Provide the [x, y] coordinate of the cell's center where the given text is located.  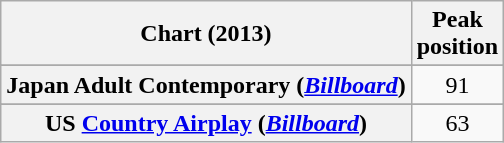
91 [457, 85]
Japan Adult Contemporary (Billboard) [206, 85]
Peakposition [457, 34]
US Country Airplay (Billboard) [206, 123]
Chart (2013) [206, 34]
63 [457, 123]
